Provide the [x, y] coordinate of the cell's center where the given text is located.  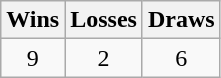
Losses [104, 20]
6 [181, 58]
Wins [33, 20]
2 [104, 58]
9 [33, 58]
Draws [181, 20]
